Scan for the cell matching the given text and deliver its (x, y) coordinate at center. 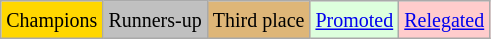
Runners-up (155, 20)
Relegated (444, 20)
Third place (258, 20)
Promoted (354, 20)
Champions (52, 20)
